Pinpoint the cell where the given text exists, returning its (X, Y) midpoint coordinate. 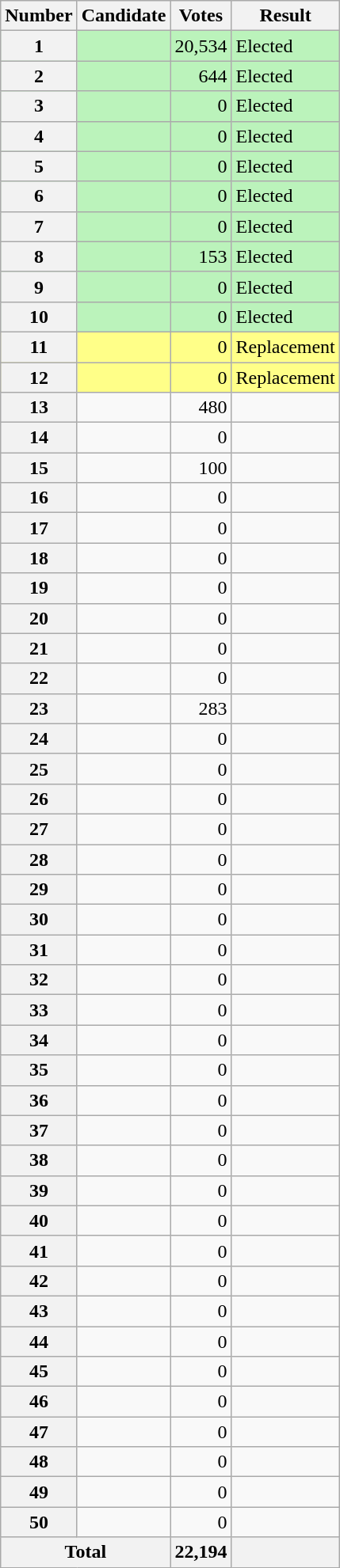
34 (39, 1040)
15 (39, 468)
24 (39, 738)
16 (39, 498)
6 (39, 196)
19 (39, 588)
4 (39, 136)
3 (39, 106)
23 (39, 708)
45 (39, 1372)
Result (285, 16)
22,194 (201, 1552)
26 (39, 799)
30 (39, 920)
41 (39, 1251)
153 (201, 256)
Number (39, 16)
Votes (201, 16)
Candidate (124, 16)
2 (39, 76)
29 (39, 890)
5 (39, 166)
12 (39, 378)
17 (39, 528)
32 (39, 980)
8 (39, 256)
27 (39, 829)
1 (39, 46)
22 (39, 678)
35 (39, 1070)
14 (39, 438)
20 (39, 618)
18 (39, 558)
28 (39, 859)
480 (201, 408)
13 (39, 408)
20,534 (201, 46)
40 (39, 1221)
38 (39, 1160)
31 (39, 950)
9 (39, 287)
48 (39, 1462)
43 (39, 1311)
100 (201, 468)
42 (39, 1281)
Total (86, 1552)
7 (39, 226)
50 (39, 1522)
25 (39, 769)
44 (39, 1342)
37 (39, 1130)
283 (201, 708)
46 (39, 1402)
21 (39, 648)
39 (39, 1190)
33 (39, 1010)
49 (39, 1492)
644 (201, 76)
11 (39, 347)
36 (39, 1100)
47 (39, 1432)
10 (39, 317)
